From the cell containing the given text, extract its center point as [X, Y] coordinate. 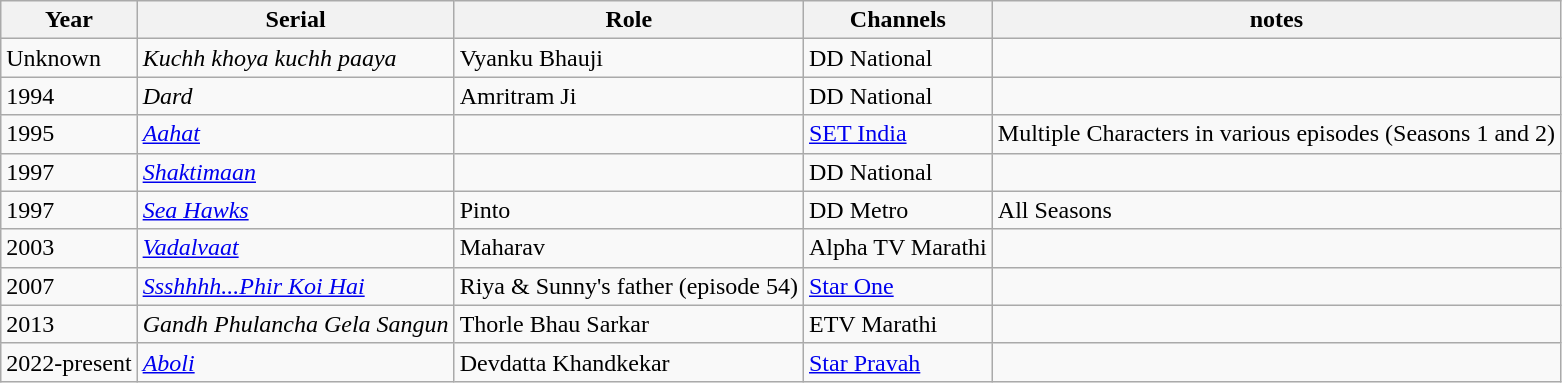
2007 [69, 286]
Role [628, 20]
Aahat [296, 134]
Multiple Characters in various episodes (Seasons 1 and 2) [1276, 134]
1995 [69, 134]
SET India [898, 134]
Thorle Bhau Sarkar [628, 324]
Devdatta Khandkekar [628, 362]
2022-present [69, 362]
All Seasons [1276, 210]
Pinto [628, 210]
Ssshhhh...Phir Koi Hai [296, 286]
Riya & Sunny's father (episode 54) [628, 286]
Star One [898, 286]
Vyanku Bhauji [628, 58]
DD Metro [898, 210]
Aboli [296, 362]
Channels [898, 20]
ETV Marathi [898, 324]
Maharav [628, 248]
Kuchh khoya kuchh paaya [296, 58]
Alpha TV Marathi [898, 248]
Star Pravah [898, 362]
Unknown [69, 58]
1994 [69, 96]
Amritram Ji [628, 96]
Serial [296, 20]
2003 [69, 248]
Year [69, 20]
Vadalvaat [296, 248]
Gandh Phulancha Gela Sangun [296, 324]
Sea Hawks [296, 210]
Shaktimaan [296, 172]
2013 [69, 324]
notes [1276, 20]
Dard [296, 96]
